Search for the cell housing the specified text and yield its (x, y) center coordinate. 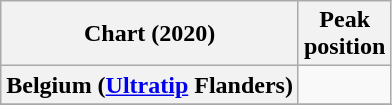
Belgium (Ultratip Flanders) (150, 85)
Chart (2020) (150, 34)
Peakposition (344, 34)
